Scan for the cell matching the given text and deliver its (X, Y) coordinate at center. 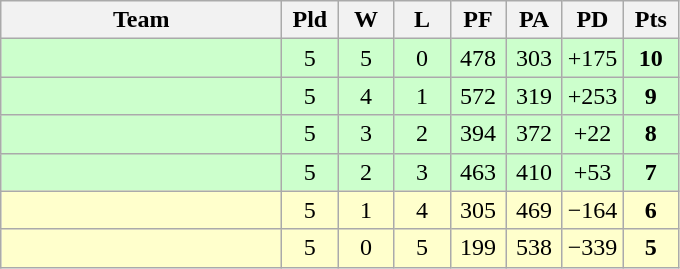
305 (478, 210)
L (422, 20)
+22 (592, 134)
+253 (592, 96)
PD (592, 20)
410 (534, 172)
−164 (592, 210)
+175 (592, 58)
9 (651, 96)
572 (478, 96)
7 (651, 172)
10 (651, 58)
+53 (592, 172)
394 (478, 134)
319 (534, 96)
Team (142, 20)
538 (534, 248)
6 (651, 210)
469 (534, 210)
372 (534, 134)
463 (478, 172)
303 (534, 58)
Pts (651, 20)
−339 (592, 248)
PF (478, 20)
478 (478, 58)
Pld (310, 20)
8 (651, 134)
PA (534, 20)
199 (478, 248)
W (366, 20)
